Return (X, Y) of the center of cell containing provided text 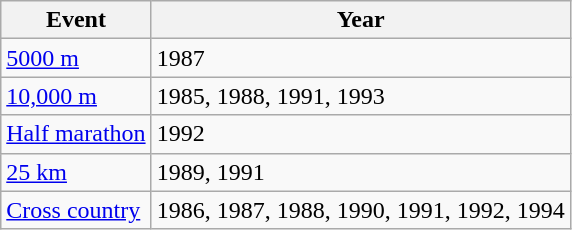
1987 (360, 58)
Year (360, 20)
Event (76, 20)
1992 (360, 134)
1985, 1988, 1991, 1993 (360, 96)
1989, 1991 (360, 172)
25 km (76, 172)
10,000 m (76, 96)
1986, 1987, 1988, 1990, 1991, 1992, 1994 (360, 210)
5000 m (76, 58)
Half marathon (76, 134)
Cross country (76, 210)
